Output the (x, y) coordinate of the center of the cell containing the given text.  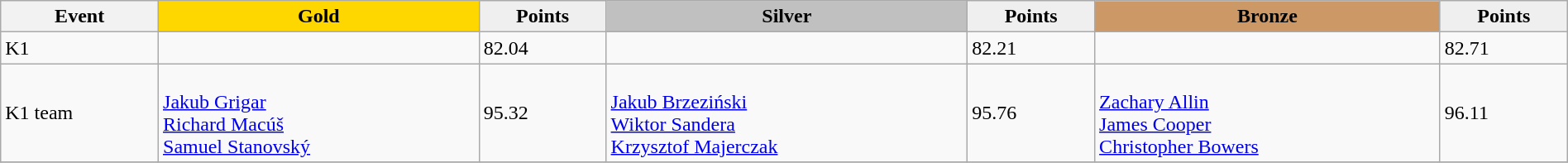
96.11 (1503, 113)
Zachary AllinJames CooperChristopher Bowers (1268, 113)
K1 (79, 48)
Gold (319, 17)
Jakub GrigarRichard MacúšSamuel Stanovský (319, 113)
95.76 (1031, 113)
82.71 (1503, 48)
Event (79, 17)
Bronze (1268, 17)
Silver (787, 17)
82.04 (543, 48)
K1 team (79, 113)
95.32 (543, 113)
82.21 (1031, 48)
Jakub BrzezińskiWiktor SanderaKrzysztof Majerczak (787, 113)
